Detect which cell encompasses the target text, then output its [X, Y] center coordinate. 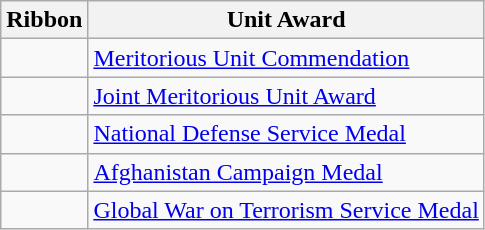
Unit Award [286, 20]
Global War on Terrorism Service Medal [286, 210]
Joint Meritorious Unit Award [286, 96]
Ribbon [44, 20]
Meritorious Unit Commendation [286, 58]
National Defense Service Medal [286, 134]
Afghanistan Campaign Medal [286, 172]
